For the text-containing cell, return its midpoint in (x, y) coordinate format. 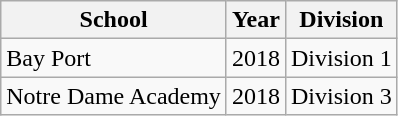
Division 3 (341, 96)
Division 1 (341, 58)
School (114, 20)
Notre Dame Academy (114, 96)
Division (341, 20)
Year (256, 20)
Bay Port (114, 58)
